Determine the [x, y] coordinate at the center of the cell enclosing the given text.  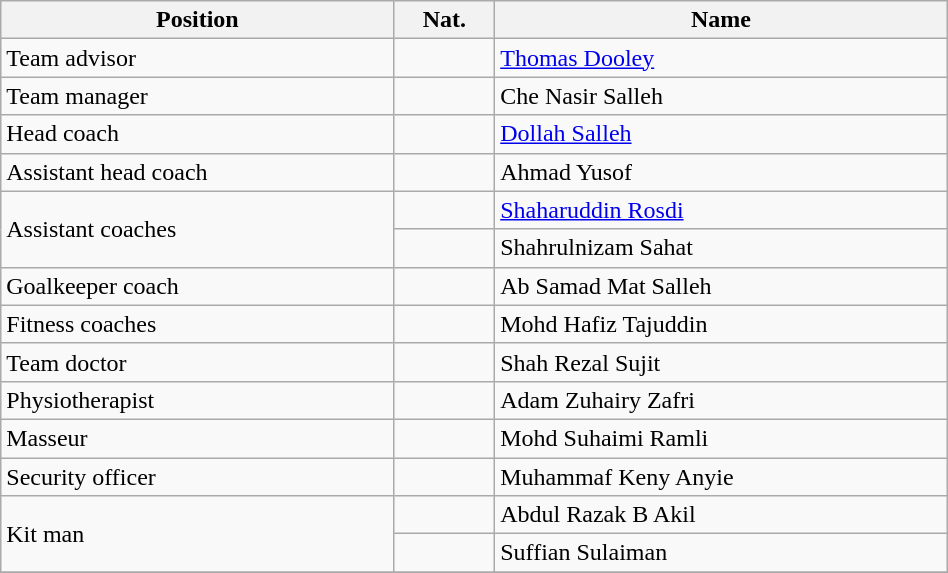
Abdul Razak B Akil [722, 515]
Assistant head coach [198, 172]
Head coach [198, 134]
Security officer [198, 477]
Shah Rezal Sujit [722, 362]
Shahrulnizam Sahat [722, 248]
Team manager [198, 96]
Mohd Hafiz Tajuddin [722, 324]
Team doctor [198, 362]
Mohd Suhaimi Ramli [722, 438]
Nat. [444, 20]
Goalkeeper coach [198, 286]
Masseur [198, 438]
Name [722, 20]
Suffian Sulaiman [722, 553]
Muhammaf Keny Anyie [722, 477]
Adam Zuhairy Zafri [722, 400]
Dollah Salleh [722, 134]
Ab Samad Mat Salleh [722, 286]
Position [198, 20]
Ahmad Yusof [722, 172]
Thomas Dooley [722, 58]
Physiotherapist [198, 400]
Assistant coaches [198, 229]
Kit man [198, 534]
Team advisor [198, 58]
Che Nasir Salleh [722, 96]
Fitness coaches [198, 324]
Shaharuddin Rosdi [722, 210]
